Identify which cell holds the provided text, then report its (X, Y) central coordinate. 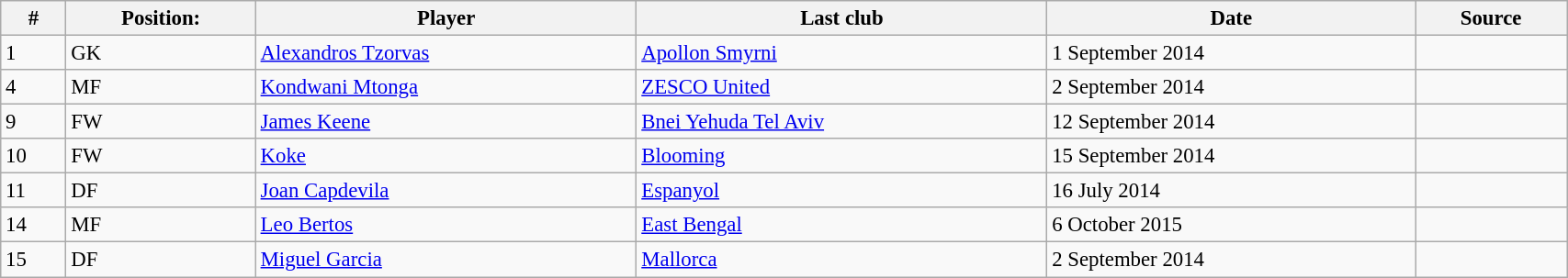
ZESCO United (841, 87)
12 September 2014 (1231, 122)
Koke (446, 156)
9 (33, 122)
Mallorca (841, 260)
1 (33, 53)
Position: (161, 18)
Date (1231, 18)
14 (33, 225)
Alexandros Tzorvas (446, 53)
GK (161, 53)
10 (33, 156)
Source (1492, 18)
Apollon Smyrni (841, 53)
1 September 2014 (1231, 53)
Leo Bertos (446, 225)
Blooming (841, 156)
Last club (841, 18)
Espanyol (841, 191)
# (33, 18)
Kondwani Mtonga (446, 87)
James Keene (446, 122)
Player (446, 18)
11 (33, 191)
16 July 2014 (1231, 191)
East Bengal (841, 225)
Miguel Garcia (446, 260)
15 September 2014 (1231, 156)
15 (33, 260)
4 (33, 87)
6 October 2015 (1231, 225)
Bnei Yehuda Tel Aviv (841, 122)
Joan Capdevila (446, 191)
